Capture the cell that displays the provided text and extract its [X, Y] central coordinate. 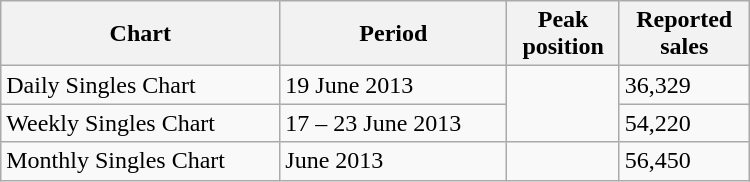
Chart [140, 34]
17 – 23 June 2013 [394, 123]
June 2013 [394, 161]
Reported sales [684, 34]
Monthly Singles Chart [140, 161]
Weekly Singles Chart [140, 123]
19 June 2013 [394, 85]
56,450 [684, 161]
54,220 [684, 123]
Daily Singles Chart [140, 85]
Peak position [563, 34]
Period [394, 34]
36,329 [684, 85]
